From the cell containing the given text, extract its center point as [X, Y] coordinate. 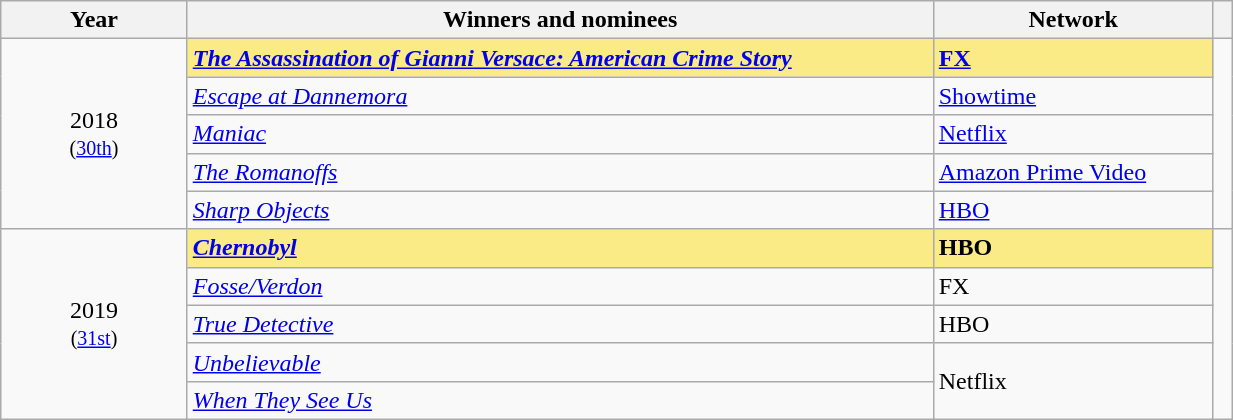
2019(31st) [94, 324]
Escape at Dannemora [560, 96]
Network [1073, 20]
The Romanoffs [560, 172]
Showtime [1073, 96]
2018(30th) [94, 134]
Winners and nominees [560, 20]
The Assassination of Gianni Versace: American Crime Story [560, 58]
Amazon Prime Video [1073, 172]
Unbelievable [560, 362]
Fosse/Verdon [560, 286]
Maniac [560, 134]
Sharp Objects [560, 210]
Year [94, 20]
True Detective [560, 324]
When They See Us [560, 400]
Chernobyl [560, 248]
